Return the [x, y] coordinate for the center point of the cell that contains the specified text.  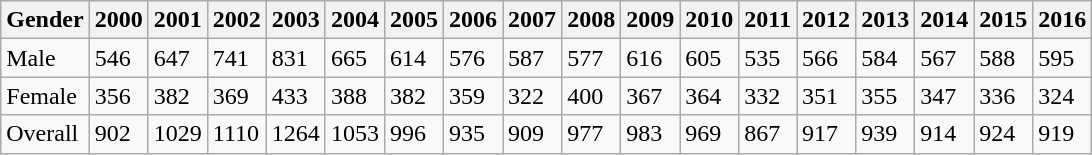
535 [768, 58]
983 [650, 134]
336 [1004, 96]
2005 [414, 20]
322 [532, 96]
867 [768, 134]
2004 [354, 20]
433 [296, 96]
332 [768, 96]
347 [944, 96]
2010 [710, 20]
939 [886, 134]
2011 [768, 20]
Male [45, 58]
917 [826, 134]
2015 [1004, 20]
2014 [944, 20]
567 [944, 58]
2009 [650, 20]
546 [118, 58]
355 [886, 96]
2012 [826, 20]
584 [886, 58]
2000 [118, 20]
2001 [178, 20]
977 [592, 134]
1029 [178, 134]
741 [236, 58]
367 [650, 96]
388 [354, 96]
969 [710, 134]
2002 [236, 20]
356 [118, 96]
831 [296, 58]
616 [650, 58]
Female [45, 96]
647 [178, 58]
364 [710, 96]
2006 [474, 20]
2003 [296, 20]
566 [826, 58]
919 [1062, 134]
351 [826, 96]
665 [354, 58]
576 [474, 58]
614 [414, 58]
Overall [45, 134]
996 [414, 134]
588 [1004, 58]
909 [532, 134]
914 [944, 134]
595 [1062, 58]
1053 [354, 134]
935 [474, 134]
2013 [886, 20]
1264 [296, 134]
324 [1062, 96]
577 [592, 58]
924 [1004, 134]
400 [592, 96]
369 [236, 96]
Gender [45, 20]
2008 [592, 20]
1110 [236, 134]
605 [710, 58]
902 [118, 134]
587 [532, 58]
2016 [1062, 20]
2007 [532, 20]
359 [474, 96]
